For the text-containing cell, return its midpoint in (X, Y) coordinate format. 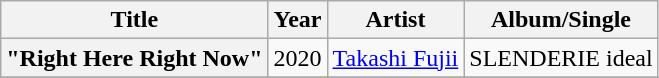
Year (298, 20)
"Right Here Right Now" (134, 58)
2020 (298, 58)
Title (134, 20)
Takashi Fujii (396, 58)
SLENDERIE ideal (561, 58)
Artist (396, 20)
Album/Single (561, 20)
